Capture the cell that displays the provided text and extract its (X, Y) central coordinate. 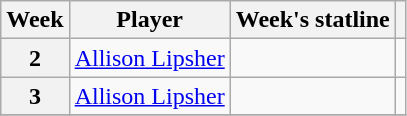
Week's statline (312, 20)
2 (35, 58)
3 (35, 96)
Week (35, 20)
Player (150, 20)
